For the text-containing cell, return its midpoint in (x, y) coordinate format. 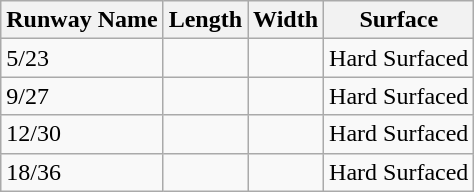
9/27 (82, 96)
Runway Name (82, 20)
18/36 (82, 172)
12/30 (82, 134)
Length (205, 20)
Surface (399, 20)
5/23 (82, 58)
Width (286, 20)
